Return the [x, y] coordinate for the center point of the cell that contains the specified text.  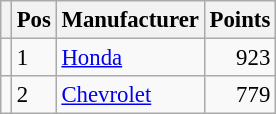
Chevrolet [130, 95]
1 [34, 58]
Pos [34, 20]
Points [240, 20]
Honda [130, 58]
923 [240, 58]
Manufacturer [130, 20]
779 [240, 95]
2 [34, 95]
